Locate the cell with the specified text and output its [x, y] center coordinate. 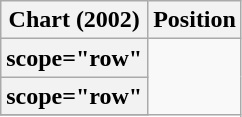
Chart (2002) [74, 20]
Position [195, 20]
